From the cell containing the given text, extract its center point as (x, y) coordinate. 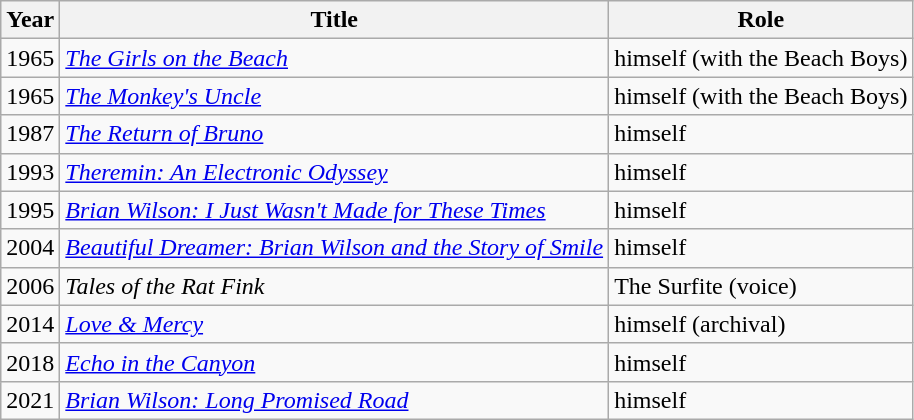
Brian Wilson: I Just Wasn't Made for These Times (334, 210)
Echo in the Canyon (334, 362)
1987 (30, 134)
2014 (30, 324)
The Girls on the Beach (334, 58)
Role (761, 20)
The Monkey's Uncle (334, 96)
The Return of Bruno (334, 134)
2021 (30, 400)
2018 (30, 362)
The Surfite (voice) (761, 286)
2004 (30, 248)
Tales of the Rat Fink (334, 286)
Love & Mercy (334, 324)
Theremin: An Electronic Odyssey (334, 172)
1993 (30, 172)
Year (30, 20)
1995 (30, 210)
Beautiful Dreamer: Brian Wilson and the Story of Smile (334, 248)
Brian Wilson: Long Promised Road (334, 400)
himself (archival) (761, 324)
Title (334, 20)
2006 (30, 286)
